Pinpoint the cell where the given text exists, returning its [X, Y] midpoint coordinate. 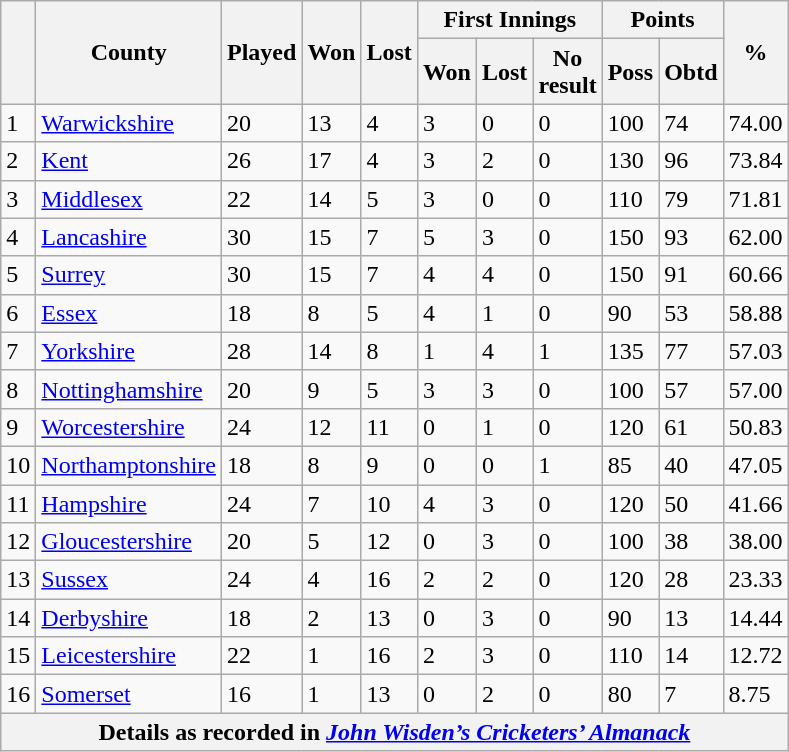
38.00 [756, 542]
47.05 [756, 465]
41.66 [756, 503]
91 [691, 275]
93 [691, 237]
74.00 [756, 123]
Kent [129, 161]
Sussex [129, 580]
Nottinghamshire [129, 389]
96 [691, 161]
First Innings [510, 20]
80 [630, 694]
38 [691, 542]
79 [691, 199]
Noresult [568, 72]
14.44 [756, 618]
Points [662, 20]
130 [630, 161]
Derbyshire [129, 618]
40 [691, 465]
Middlesex [129, 199]
85 [630, 465]
Essex [129, 313]
8.75 [756, 694]
Surrey [129, 275]
Gloucestershire [129, 542]
6 [18, 313]
60.66 [756, 275]
Yorkshire [129, 351]
50.83 [756, 427]
Worcestershire [129, 427]
Details as recorded in John Wisden’s Cricketers’ Almanack [394, 732]
23.33 [756, 580]
58.88 [756, 313]
Northamptonshire [129, 465]
50 [691, 503]
73.84 [756, 161]
61 [691, 427]
12.72 [756, 656]
57 [691, 389]
26 [262, 161]
57.03 [756, 351]
County [129, 52]
Somerset [129, 694]
62.00 [756, 237]
71.81 [756, 199]
Played [262, 52]
Poss [630, 72]
57.00 [756, 389]
Warwickshire [129, 123]
74 [691, 123]
% [756, 52]
Hampshire [129, 503]
77 [691, 351]
Lancashire [129, 237]
135 [630, 351]
17 [332, 161]
Obtd [691, 72]
53 [691, 313]
Leicestershire [129, 656]
